Extract the (X, Y) coordinate from the center of the cell holding the provided text.  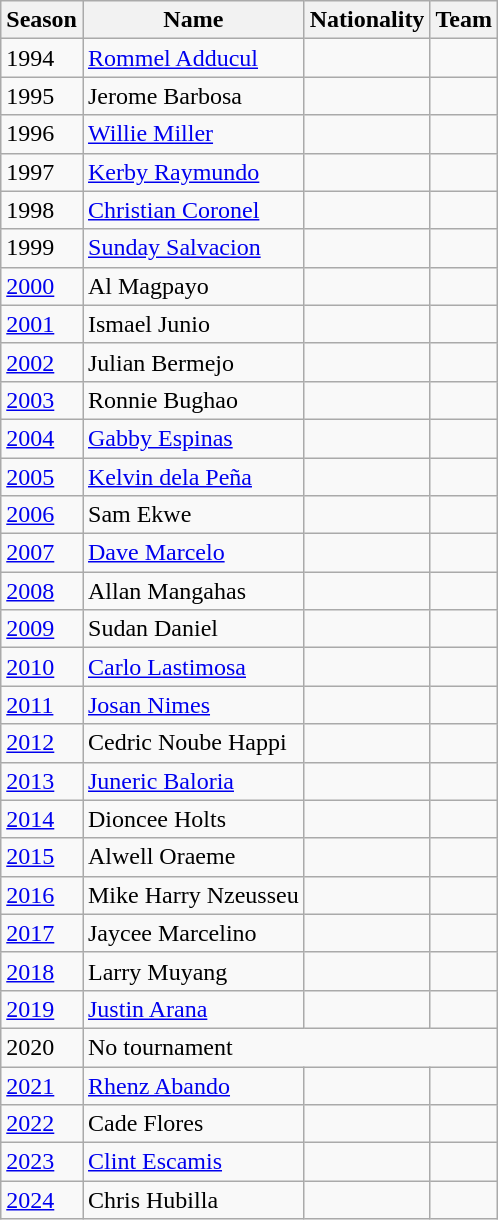
Dioncee Holts (193, 819)
Season (42, 20)
Name (193, 20)
Ronnie Bughao (193, 400)
Nationality (367, 20)
Chris Hubilla (193, 1200)
Mike Harry Nzeusseu (193, 895)
Larry Muyang (193, 971)
2015 (42, 857)
2016 (42, 895)
Alwell Oraeme (193, 857)
Sudan Daniel (193, 629)
Sam Ekwe (193, 515)
Jerome Barbosa (193, 96)
2001 (42, 324)
Al Magpayo (193, 286)
Carlo Lastimosa (193, 667)
2004 (42, 438)
2011 (42, 705)
1995 (42, 96)
2018 (42, 971)
2002 (42, 362)
Clint Escamis (193, 1162)
Jaycee Marcelino (193, 933)
2023 (42, 1162)
1998 (42, 210)
Josan Nimes (193, 705)
2021 (42, 1085)
Kerby Raymundo (193, 172)
2007 (42, 553)
Allan Mangahas (193, 591)
Juneric Baloria (193, 781)
Christian Coronel (193, 210)
2024 (42, 1200)
Gabby Espinas (193, 438)
Ismael Junio (193, 324)
Rommel Adducul (193, 58)
No tournament (290, 1047)
2010 (42, 667)
Kelvin dela Peña (193, 477)
2008 (42, 591)
2006 (42, 515)
1994 (42, 58)
Willie Miller (193, 134)
2019 (42, 1009)
Justin Arana (193, 1009)
1997 (42, 172)
2013 (42, 781)
2022 (42, 1124)
Rhenz Abando (193, 1085)
1996 (42, 134)
2000 (42, 286)
Team (464, 20)
2014 (42, 819)
Sunday Salvacion (193, 248)
Cedric Noube Happi (193, 743)
2012 (42, 743)
Cade Flores (193, 1124)
2005 (42, 477)
1999 (42, 248)
2017 (42, 933)
2003 (42, 400)
2009 (42, 629)
Dave Marcelo (193, 553)
2020 (42, 1047)
Julian Bermejo (193, 362)
